Capture the cell that displays the provided text and extract its [x, y] central coordinate. 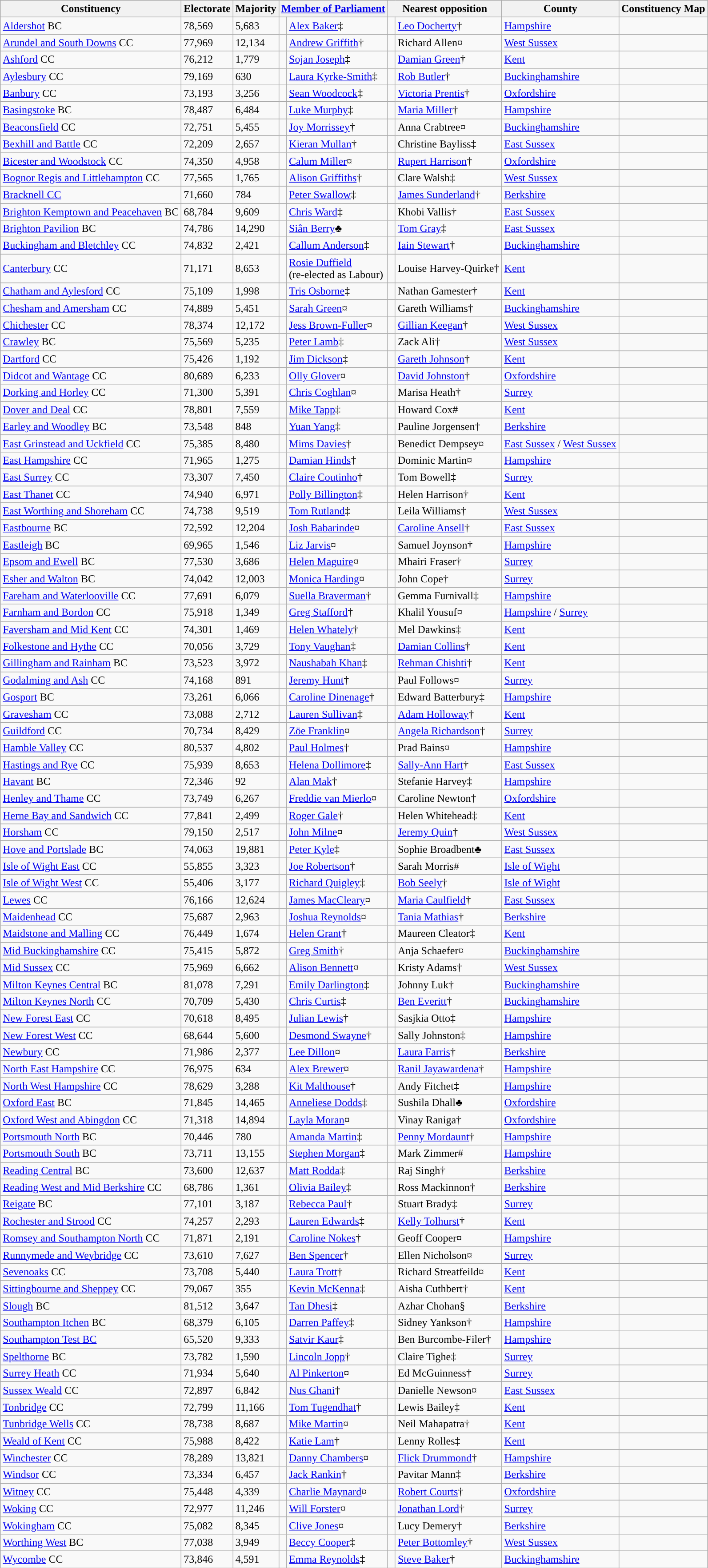
Nearest opposition [444, 9]
Howard Cox# [448, 410]
Esher and Walton BC [91, 579]
Epsom and Ewell BC [91, 562]
74,786 [207, 229]
Zack Ali† [448, 342]
Sally Johnston‡ [448, 1035]
Greg Smith† [337, 951]
Witney CC [91, 1492]
12,134 [256, 43]
Lenny Rolles‡ [448, 1441]
3,729 [256, 646]
Sasjkia Otto‡ [448, 1018]
Aisha Cuthbert† [448, 1289]
75,687 [207, 917]
James Sunderland† [448, 195]
77,841 [207, 816]
14,465 [256, 1103]
Freddie van Mierlo¤ [337, 799]
Monica Harding¤ [337, 579]
70,446 [207, 1137]
Sidney Yankson† [448, 1323]
8,480 [256, 443]
77,969 [207, 43]
Ben Everitt† [448, 1001]
Al Pinkerton¤ [337, 1373]
Jeremy Quin† [448, 832]
78,738 [207, 1424]
Gillingham and Rainham BC [91, 663]
70,618 [207, 1018]
Rob Butler† [448, 76]
East Sussex / West Sussex [560, 443]
Calum Miller¤ [337, 161]
Robert Courts† [448, 1492]
75,918 [207, 613]
Earley and Woodley BC [91, 426]
1,998 [256, 291]
Wycombe CC [91, 1559]
Naushabah Khan‡ [337, 663]
Leila Williams† [448, 511]
Winchester CC [91, 1458]
Laura Trott† [337, 1272]
6,267 [256, 799]
12,003 [256, 579]
Aylesbury CC [91, 76]
77,565 [207, 178]
78,629 [207, 1086]
Folkestone and Hythe CC [91, 646]
4,802 [256, 748]
3,177 [256, 883]
Newbury CC [91, 1052]
Gillian Keegan† [448, 325]
Alison Bennett¤ [337, 967]
Zöe Franklin¤ [337, 731]
Tonbridge CC [91, 1407]
3,256 [256, 93]
Paul Follows¤ [448, 680]
81,512 [207, 1305]
Helen Maguire¤ [337, 562]
Vinay Raniga† [448, 1120]
73,600 [207, 1170]
Rupert Harrison† [448, 161]
Charlie Maynard¤ [337, 1492]
Anna Crabtree¤ [448, 127]
Mhairi Fraser† [448, 562]
Spelthorne BC [91, 1357]
Leo Docherty† [448, 26]
Will Forster¤ [337, 1508]
Iain Stewart† [448, 246]
Jeremy Hunt† [337, 680]
75,939 [207, 764]
73,088 [207, 714]
2,712 [256, 714]
Milton Keynes North CC [91, 1001]
Mel Dawkins‡ [448, 629]
Marisa Heath† [448, 393]
Caroline Nokes† [337, 1238]
Laura Kyrke-Smith‡ [337, 76]
74,301 [207, 629]
Helen Harrison† [448, 494]
68,786 [207, 1187]
Windsor CC [91, 1475]
19,881 [256, 849]
3,686 [256, 562]
Didcot and Wantage CC [91, 376]
73,846 [207, 1559]
Dartford CC [91, 359]
14,290 [256, 229]
Azhar Chohan§ [448, 1305]
Tom Rutland‡ [337, 511]
76,975 [207, 1069]
Jess Brown-Fuller¤ [337, 325]
75,426 [207, 359]
Ross Mackinnon† [448, 1187]
73,782 [207, 1357]
Pavitar Mann‡ [448, 1475]
Slough BC [91, 1305]
Anja Schaefer¤ [448, 951]
6,971 [256, 494]
75,569 [207, 342]
Bracknell CC [91, 195]
5,640 [256, 1373]
Mid Sussex CC [91, 967]
355 [256, 1289]
68,379 [207, 1323]
Hamble Valley CC [91, 748]
Kieran Mullan† [337, 144]
9,609 [256, 212]
Alex Baker‡ [337, 26]
Joy Morrissey† [337, 127]
78,487 [207, 110]
8,495 [256, 1018]
Neil Mahapatra† [448, 1424]
Horsham CC [91, 832]
Tunbridge Wells CC [91, 1424]
Peter Bottomley† [448, 1542]
Dorking and Horley CC [91, 393]
Guildford CC [91, 731]
Helen Grant† [337, 934]
Herne Bay and Sandwich CC [91, 816]
Layla Moran¤ [337, 1120]
Southampton Test BC [91, 1340]
Gosport BC [91, 697]
Chesham and Amersham CC [91, 308]
Henley and Thame CC [91, 799]
Fareham and Waterlooville CC [91, 596]
Rebecca Paul† [337, 1204]
71,845 [207, 1103]
76,212 [207, 60]
Gemma Furnivall‡ [448, 596]
3,949 [256, 1542]
70,709 [207, 1001]
5,440 [256, 1272]
Banbury CC [91, 93]
6,662 [256, 967]
77,691 [207, 596]
80,689 [207, 376]
Kristy Adams† [448, 967]
Ellen Nicholson¤ [448, 1255]
Prad Bains¤ [448, 748]
12,204 [256, 528]
73,307 [207, 477]
Claire Tighe‡ [448, 1357]
Steve Baker† [448, 1559]
James MacCleary¤ [337, 900]
Christine Bayliss‡ [448, 144]
Tom Tugendhat† [337, 1407]
Caroline Dinenage† [337, 697]
Damian Green† [448, 60]
1,361 [256, 1187]
Satvir Kaur‡ [337, 1340]
Faversham and Mid Kent CC [91, 629]
Peter Swallow‡ [337, 195]
New Forest East CC [91, 1018]
John Milne¤ [337, 832]
Nathan Gamester† [448, 291]
73,261 [207, 697]
Rosie Duffield(re-elected as Labour) [337, 268]
Member of Parliament [333, 9]
Joe Robertson† [337, 866]
Sarah Green¤ [337, 308]
71,965 [207, 460]
Bob Seely† [448, 883]
72,799 [207, 1407]
71,934 [207, 1373]
75,109 [207, 291]
6,066 [256, 697]
1,590 [256, 1357]
Julian Lewis† [337, 1018]
11,246 [256, 1508]
76,166 [207, 900]
12,624 [256, 900]
1,546 [256, 545]
79,067 [207, 1289]
68,784 [207, 212]
74,738 [207, 511]
Raj Singh† [448, 1170]
Angela Richardson† [448, 731]
Chris Ward‡ [337, 212]
North East Hampshire CC [91, 1069]
Isle of Wight West CC [91, 883]
80,537 [207, 748]
9,333 [256, 1340]
Luke Murphy‡ [337, 110]
6,484 [256, 110]
Beaconsfield CC [91, 127]
Hove and Portslade BC [91, 849]
12,172 [256, 325]
Bexhill and Battle CC [91, 144]
74,889 [207, 308]
Alex Brewer¤ [337, 1069]
Ed McGuinness† [448, 1373]
7,559 [256, 410]
73,193 [207, 93]
Gareth Johnson† [448, 359]
Suella Braverman† [337, 596]
Woking CC [91, 1508]
Kelly Tolhurst† [448, 1221]
Isle of Wight East CC [91, 866]
77,530 [207, 562]
72,346 [207, 782]
5,683 [256, 26]
Maidenhead CC [91, 917]
13,155 [256, 1154]
David Johnston† [448, 376]
6,842 [256, 1390]
Brighton Kemptown and Peacehaven BC [91, 212]
8,429 [256, 731]
78,569 [207, 26]
Clare Walsh‡ [448, 178]
Constituency [91, 9]
75,082 [207, 1525]
Oxford West and Abingdon CC [91, 1120]
Sophie Broadbent♣ [448, 849]
78,289 [207, 1458]
Mark Zimmer# [448, 1154]
Godalming and Ash CC [91, 680]
3,972 [256, 663]
2,421 [256, 246]
4,591 [256, 1559]
79,169 [207, 76]
2,499 [256, 816]
Lauren Sullivan‡ [337, 714]
71,871 [207, 1238]
2,963 [256, 917]
Edward Batterbury‡ [448, 697]
5,430 [256, 1001]
Rochester and Strood CC [91, 1221]
79,150 [207, 832]
Sussex Weald CC [91, 1390]
Louise Harvey-Quirke† [448, 268]
Jack Rankin† [337, 1475]
Maureen Cleator‡ [448, 934]
Dominic Martin¤ [448, 460]
Crawley BC [91, 342]
Chris Curtis‡ [337, 1001]
3,323 [256, 866]
76,449 [207, 934]
6,457 [256, 1475]
6,105 [256, 1323]
Claire Coutinho† [337, 477]
Geoff Cooper¤ [448, 1238]
Ben Burcombe-Filer† [448, 1340]
Reading Central BC [91, 1170]
Victoria Prentis† [448, 93]
8,687 [256, 1424]
Pauline Jorgensen† [448, 426]
Damian Hinds† [337, 460]
71,660 [207, 195]
Josh Babarinde¤ [337, 528]
Tania Mathias† [448, 917]
East Surrey CC [91, 477]
73,610 [207, 1255]
Darren Paffey‡ [337, 1323]
75,415 [207, 951]
Gravesham CC [91, 714]
Basingstoke BC [91, 110]
Desmond Swayne† [337, 1035]
Constituency Map [663, 9]
Damian Collins† [448, 646]
Andrew Griffith† [337, 43]
Hampshire / Surrey [560, 613]
Greg Stafford† [337, 613]
East Grinstead and Uckfield CC [91, 443]
Lee Dillon¤ [337, 1052]
3,187 [256, 1204]
Beccy Cooper‡ [337, 1542]
Polly Billington‡ [337, 494]
East Hampshire CC [91, 460]
Andy Fitchet‡ [448, 1086]
77,038 [207, 1542]
Majority [256, 9]
Electorate [207, 9]
Kit Malthouse† [337, 1086]
Peter Kyle‡ [337, 849]
Alan Mak† [337, 782]
5,872 [256, 951]
Lewis Bailey‡ [448, 1407]
Hastings and Rye CC [91, 764]
Mims Davies† [337, 443]
71,300 [207, 393]
Arundel and South Downs CC [91, 43]
5,600 [256, 1035]
County [560, 9]
Jim Dickson‡ [337, 359]
55,855 [207, 866]
Caroline Ansell† [448, 528]
Sevenoaks CC [91, 1272]
Joshua Reynolds¤ [337, 917]
Buckingham and Bletchley CC [91, 246]
Maria Miller† [448, 110]
6,079 [256, 596]
73,548 [207, 426]
Maria Caulfield† [448, 900]
Weald of Kent CC [91, 1441]
7,450 [256, 477]
75,988 [207, 1441]
Liz Jarvis¤ [337, 545]
74,257 [207, 1221]
55,406 [207, 883]
Richard Streatfeild¤ [448, 1272]
Worthing West BC [91, 1542]
Paul Holmes† [337, 748]
71,318 [207, 1120]
Sally-Ann Hart† [448, 764]
Flick Drummond† [448, 1458]
Olly Glover¤ [337, 376]
North West Hampshire CC [91, 1086]
5,455 [256, 127]
6,233 [256, 376]
Tris Osborne‡ [337, 291]
74,350 [207, 161]
72,977 [207, 1508]
65,520 [207, 1340]
Nus Ghani† [337, 1390]
92 [256, 782]
Canterbury CC [91, 268]
2,293 [256, 1221]
Bicester and Woodstock CC [91, 161]
75,385 [207, 443]
Ashford CC [91, 60]
891 [256, 680]
Sittingbourne and Sheppey CC [91, 1289]
Helen Whitehead‡ [448, 816]
74,063 [207, 849]
Sushila Dhall♣ [448, 1103]
Samuel Joynson† [448, 545]
Bognor Regis and Littlehampton CC [91, 178]
630 [256, 76]
Portsmouth North BC [91, 1137]
71,986 [207, 1052]
73,523 [207, 663]
2,191 [256, 1238]
Stuart Brady‡ [448, 1204]
Wokingham CC [91, 1525]
Tan Dhesi‡ [337, 1305]
Farnham and Bordon CC [91, 613]
68,644 [207, 1035]
11,166 [256, 1407]
7,627 [256, 1255]
Khobi Vallis† [448, 212]
8,345 [256, 1525]
12,637 [256, 1170]
Richard Quigley‡ [337, 883]
634 [256, 1069]
Romsey and Southampton North CC [91, 1238]
69,965 [207, 545]
72,209 [207, 144]
74,168 [207, 680]
Mike Martin¤ [337, 1424]
784 [256, 195]
Tom Bowell‡ [448, 477]
Milton Keynes Central BC [91, 984]
John Cope† [448, 579]
7,291 [256, 984]
Stephen Morgan‡ [337, 1154]
Gareth Williams† [448, 308]
Chatham and Aylesford CC [91, 291]
Lauren Edwards‡ [337, 1221]
Lincoln Jopp† [337, 1357]
Danny Chambers¤ [337, 1458]
70,734 [207, 731]
Yuan Yang‡ [337, 426]
3,288 [256, 1086]
70,056 [207, 646]
Emily Darlington‡ [337, 984]
Tom Gray‡ [448, 229]
5,391 [256, 393]
4,958 [256, 161]
73,749 [207, 799]
Runnymede and Weybridge CC [91, 1255]
73,708 [207, 1272]
Lewes CC [91, 900]
1,192 [256, 359]
Khalil Yousuf¤ [448, 613]
72,897 [207, 1390]
Caroline Newton† [448, 799]
Brighton Pavilion BC [91, 229]
8,422 [256, 1441]
Tony Vaughan‡ [337, 646]
Mid Buckinghamshire CC [91, 951]
Helen Whately† [337, 629]
Oxford East BC [91, 1103]
75,969 [207, 967]
Penny Mordaunt† [448, 1137]
74,042 [207, 579]
74,832 [207, 246]
East Worthing and Shoreham CC [91, 511]
3,647 [256, 1305]
Eastleigh BC [91, 545]
Alison Griffiths† [337, 178]
1,349 [256, 613]
1,674 [256, 934]
848 [256, 426]
4,339 [256, 1492]
Emma Reynolds‡ [337, 1559]
5,235 [256, 342]
Johnny Luk† [448, 984]
Danielle Newson¤ [448, 1390]
Portsmouth South BC [91, 1154]
Adam Holloway† [448, 714]
East Thanet CC [91, 494]
9,519 [256, 511]
Anneliese Dodds‡ [337, 1103]
2,517 [256, 832]
Chris Coghlan¤ [337, 393]
Kevin McKenna‡ [337, 1289]
74,940 [207, 494]
Richard Allen¤ [448, 43]
Katie Lam† [337, 1441]
Clive Jones¤ [337, 1525]
Surrey Heath CC [91, 1373]
2,657 [256, 144]
Callum Anderson‡ [337, 246]
Lucy Demery† [448, 1525]
Sean Woodcock‡ [337, 93]
Chichester CC [91, 325]
Reading West and Mid Berkshire CC [91, 1187]
73,711 [207, 1154]
Ben Spencer† [337, 1255]
Dover and Deal CC [91, 410]
5,451 [256, 308]
Rehman Chishti† [448, 663]
14,894 [256, 1120]
77,101 [207, 1204]
Siân Berry♣ [337, 229]
Sojan Joseph‡ [337, 60]
Ranil Jayawardena† [448, 1069]
Eastbourne BC [91, 528]
73,334 [207, 1475]
Benedict Dempsey¤ [448, 443]
1,779 [256, 60]
Peter Lamb‡ [337, 342]
New Forest West CC [91, 1035]
71,171 [207, 268]
72,751 [207, 127]
81,078 [207, 984]
72,592 [207, 528]
Southampton Itchen BC [91, 1323]
2,377 [256, 1052]
75,448 [207, 1492]
Helena Dollimore‡ [337, 764]
1,275 [256, 460]
780 [256, 1137]
78,801 [207, 410]
Maidstone and Malling CC [91, 934]
Mike Tapp‡ [337, 410]
Stefanie Harvey‡ [448, 782]
Sarah Morris# [448, 866]
1,765 [256, 178]
13,821 [256, 1458]
Reigate BC [91, 1204]
Laura Farris† [448, 1052]
1,469 [256, 629]
Jonathan Lord† [448, 1508]
Havant BC [91, 782]
Amanda Martin‡ [337, 1137]
Matt Rodda‡ [337, 1170]
Olivia Bailey‡ [337, 1187]
Roger Gale† [337, 816]
Aldershot BC [91, 26]
78,374 [207, 325]
